Scan for the cell matching the given text and deliver its (X, Y) coordinate at center. 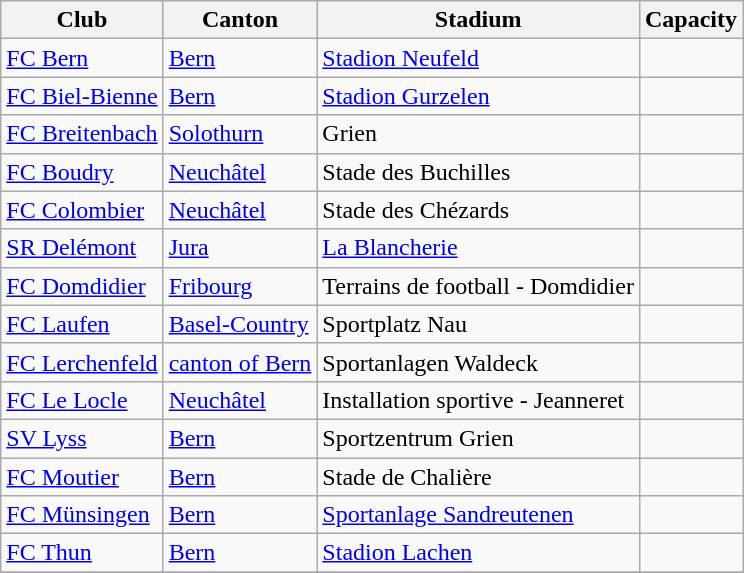
Grien (478, 134)
Stadion Lachen (478, 553)
Terrains de football - Domdidier (478, 286)
FC Domdidier (82, 286)
Stade de Chalière (478, 477)
FC Le Locle (82, 400)
La Blancherie (478, 248)
Stade des Chézards (478, 210)
FC Bern (82, 58)
FC Lerchenfeld (82, 362)
Solothurn (240, 134)
FC Biel-Bienne (82, 96)
FC Laufen (82, 324)
Basel-Country (240, 324)
canton of Bern (240, 362)
Capacity (690, 20)
Installation sportive - Jeanneret (478, 400)
FC Moutier (82, 477)
Sportzentrum Grien (478, 438)
Sportanlage Sandreutenen (478, 515)
Sportanlagen Waldeck (478, 362)
Stade des Buchilles (478, 172)
Sportplatz Nau (478, 324)
SR Delémont (82, 248)
Stadion Neufeld (478, 58)
SV Lyss (82, 438)
FC Boudry (82, 172)
FC Münsingen (82, 515)
FC Thun (82, 553)
FC Breitenbach (82, 134)
Jura (240, 248)
Stadion Gurzelen (478, 96)
Club (82, 20)
Fribourg (240, 286)
Stadium (478, 20)
Canton (240, 20)
FC Colombier (82, 210)
